From the cell containing the given text, extract its center point as (X, Y) coordinate. 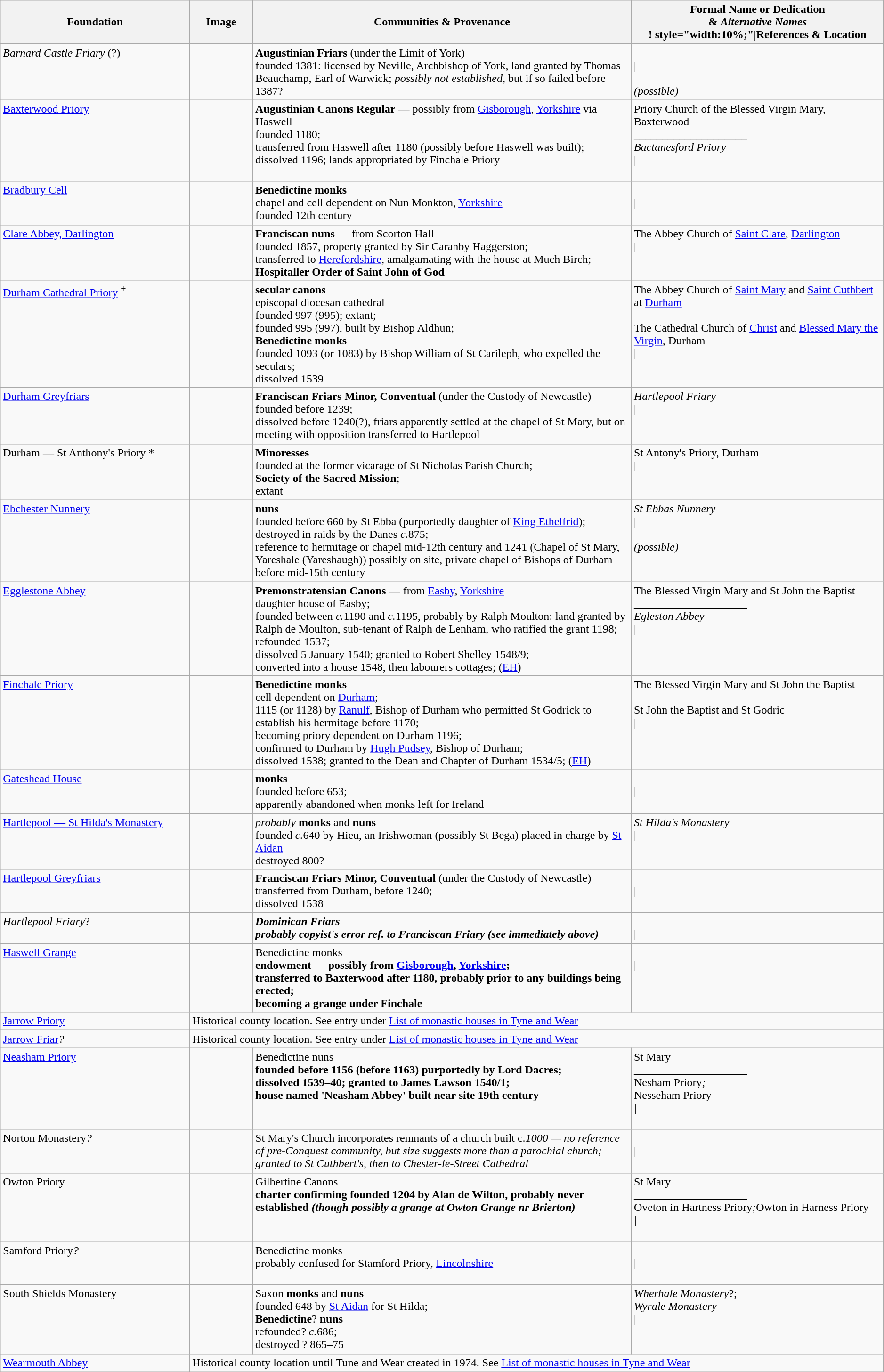
Formal Name or Dedication & Alternative Names! style="width:10%;"|References & Location (757, 22)
Durham Cathedral Priory + (95, 334)
Durham — St Anthony's Priory * (95, 472)
The Blessed Virgin Mary and St John the BaptistSt John the Baptist and St Godric| (757, 723)
Jarrow Friar? (95, 1039)
The Blessed Virgin Mary and St John the Baptist____________________Egleston Abbey| (757, 628)
Communities & Provenance (442, 22)
Clare Abbey, Darlington (95, 252)
Hartlepool — St Hilda's Monastery (95, 841)
Durham Greyfriars (95, 415)
Owton Priory (95, 1207)
Finchale Priory (95, 723)
Hartlepool Friary| (757, 415)
Jarrow Priory (95, 1021)
Dominican Friarsprobably copyist's error ref. to Franciscan Friary (see immediately above) (442, 928)
St Antony's Priory, Durham| (757, 472)
Foundation (95, 22)
Wearmouth Abbey (95, 1363)
Saxon monks and nunsfounded 648 by St Aidan for St Hilda;Benedictine? nunsrefounded? c.686;destroyed ? 865–75 (442, 1319)
monksfounded before 653;apparently abandoned when monks left for Ireland (442, 791)
Baxterwood Priory (95, 140)
Franciscan Friars Minor, Conventual (under the Custody of Newcastle)transferred from Durham, before 1240;dissolved 1538 (442, 891)
St Ebbas Nunnery| (possible) (757, 541)
St Mary____________________Oveton in Hartness Priory;Owton in Harness Priory| (757, 1207)
St Mary____________________Nesham Priory;Nesseham Priory| (757, 1089)
Haswell Grange (95, 978)
Image (221, 22)
Priory Church of the Blessed Virgin Mary, Baxterwood____________________Bactanesford Priory| (757, 140)
Bradbury Cell (95, 203)
Hartlepool Friary? (95, 928)
The Abbey Church of Saint Mary and Saint Cuthbert at DurhamThe Cathedral Church of Christ and Blessed Mary the Virgin, Durham| (757, 334)
| (possible) (757, 72)
The Abbey Church of Saint Clare, Darlington| (757, 252)
Benedictine monkschapel and cell dependent on Nun Monkton, Yorkshirefounded 12th century (442, 203)
Samford Priory? (95, 1263)
South Shields Monastery (95, 1319)
Gilbertine Canonscharter confirming founded 1204 by Alan de Wilton, probably never established (though possibly a grange at Owton Grange nr Brierton) (442, 1207)
Minoressesfounded at the former vicarage of St Nicholas Parish Church;Society of the Sacred Mission;extant (442, 472)
Ebchester Nunnery (95, 541)
Barnard Castle Friary (?) (95, 72)
Hartlepool Greyfriars (95, 891)
Wherhale Monastery?;Wyrale Monastery| (757, 1319)
Neasham Priory (95, 1089)
Norton Monastery? (95, 1151)
Benedictine monksprobably confused for Stamford Priory, Lincolnshire (442, 1263)
Historical county location until Tune and Wear created in 1974. See List of monastic houses in Tyne and Wear (537, 1363)
Egglestone Abbey (95, 628)
St Hilda's Monastery| (757, 841)
Gateshead House (95, 791)
probably monks and nunsfounded c.640 by Hieu, an Irishwoman (possibly St Bega) placed in charge by St Aidandestroyed 800? (442, 841)
